Return [x, y] of the center of cell containing provided text 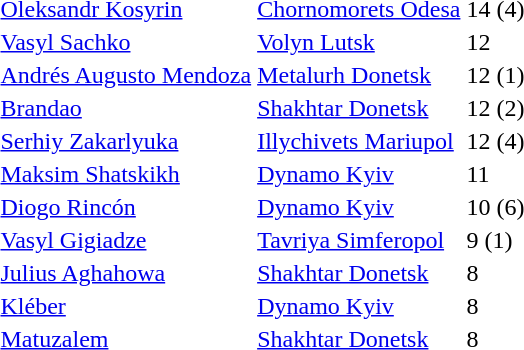
Metalurh Donetsk [359, 75]
Volyn Lutsk [359, 42]
Tavriya Simferopol [359, 240]
Illychivets Mariupol [359, 141]
